Identify which cell holds the provided text, then report its [x, y] central coordinate. 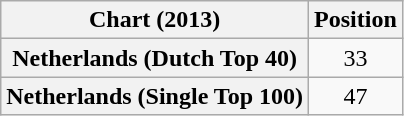
47 [356, 96]
Chart (2013) [155, 20]
33 [356, 58]
Netherlands (Dutch Top 40) [155, 58]
Position [356, 20]
Netherlands (Single Top 100) [155, 96]
